Scan for the cell matching the given text and deliver its [x, y] coordinate at center. 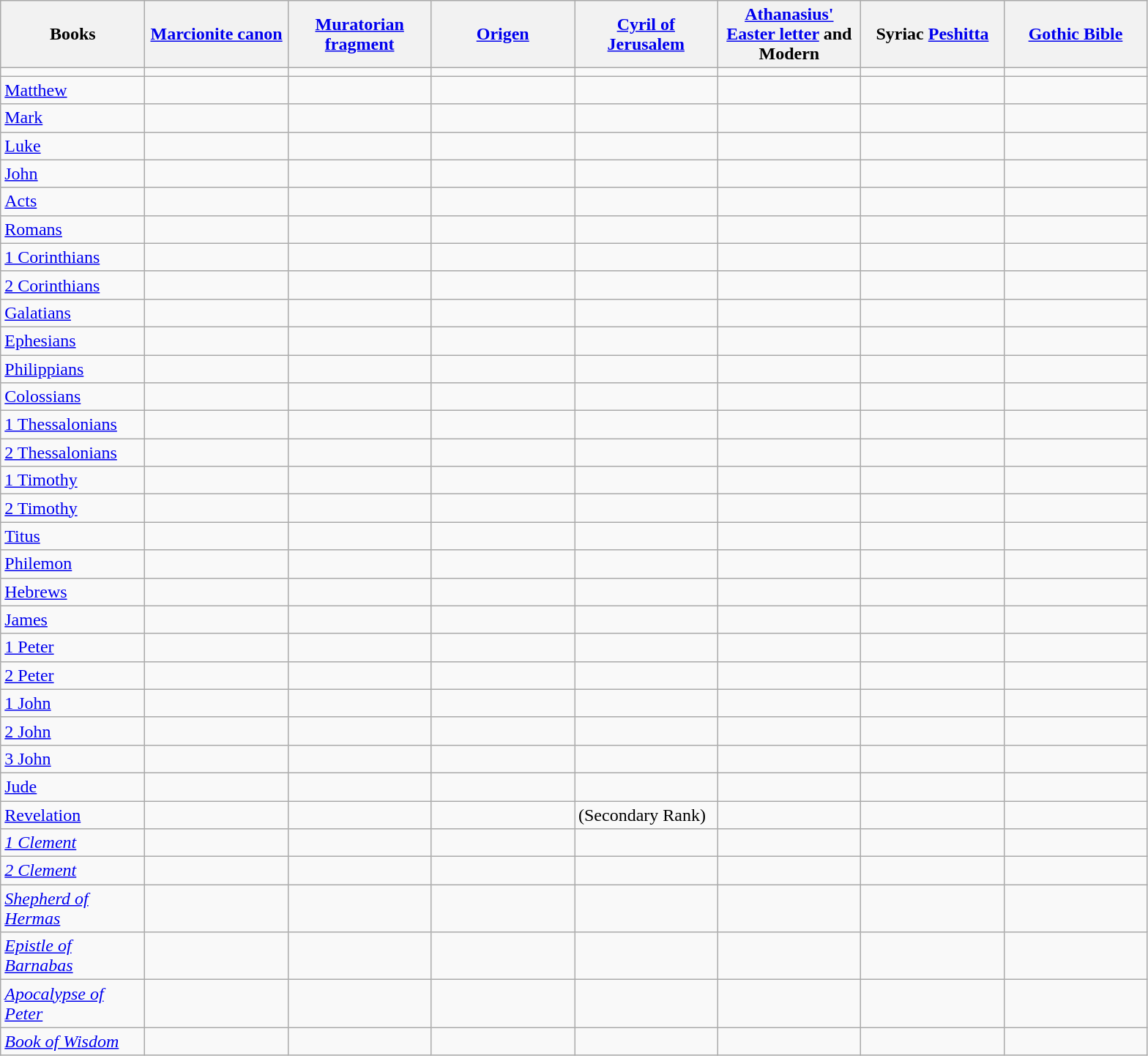
Book of Wisdom [73, 1041]
Titus [73, 536]
Hebrews [73, 592]
Philemon [73, 564]
Philippians [73, 368]
2 Peter [73, 675]
1 Timothy [73, 480]
2 Thessalonians [73, 453]
James [73, 620]
Colossians [73, 397]
1 Peter [73, 647]
Ephesians [73, 341]
Marcionite canon [217, 34]
1 Clement [73, 843]
Muratorian fragment [359, 34]
Luke [73, 146]
2 John [73, 731]
Mark [73, 118]
Origen [503, 34]
Matthew [73, 90]
Cyril of Jerusalem [646, 34]
1 Corinthians [73, 257]
3 John [73, 759]
Galatians [73, 313]
(Secondary Rank) [646, 815]
2 Clement [73, 871]
1 Thessalonians [73, 425]
Syriac Peshitta [933, 34]
Gothic Bible [1076, 34]
2 Corinthians [73, 285]
Apocalypse of Peter [73, 1003]
Acts [73, 201]
Athanasius' Easter letter and Modern [789, 34]
Romans [73, 229]
1 John [73, 703]
Books [73, 34]
Revelation [73, 815]
Epistle of Barnabas [73, 956]
2 Timothy [73, 508]
Shepherd of Hermas [73, 908]
John [73, 174]
Jude [73, 787]
